Output the [X, Y] coordinate of the center of the cell containing the given text.  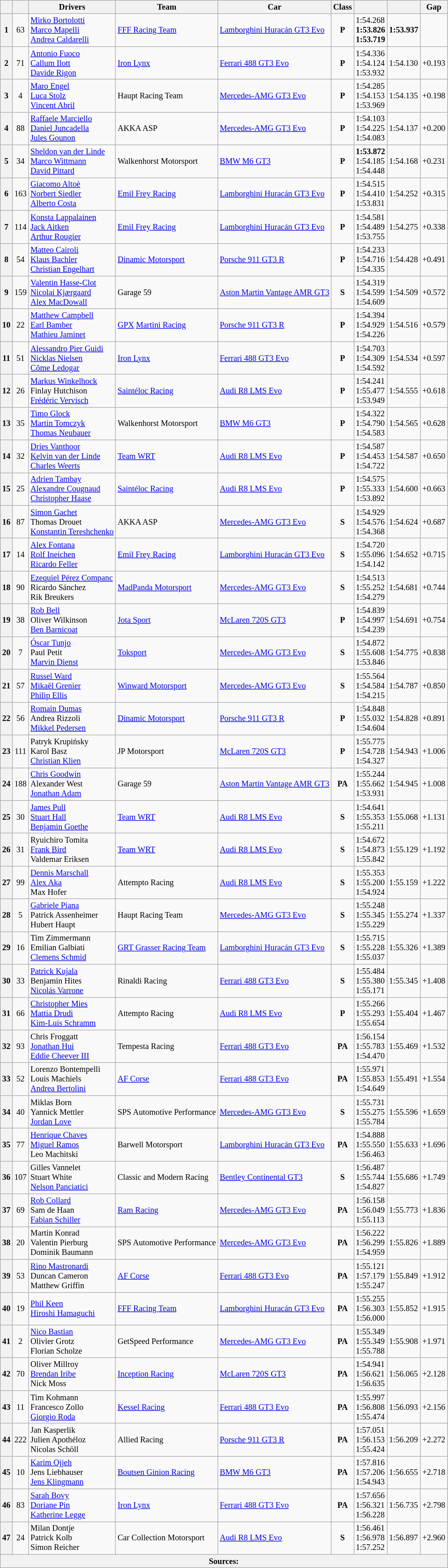
Winward Motorsport [167, 686]
1:54.565 [403, 424]
1:54.5151:54.4101:53.831 [370, 194]
111 [20, 751]
+2.156 [434, 1407]
1:54.168 [403, 161]
Maro Engel Luca Stolz Vincent Abril [72, 96]
37 [6, 1210]
+0.891 [434, 719]
Ram Racing [167, 1210]
28 [6, 915]
Gilles Vannelet Stuart White Nelson Panciatici [72, 1177]
44 [6, 1440]
1:56.4871:55.7441:54.827 [370, 1177]
54 [20, 260]
Classic and Modern Racing [167, 1177]
Markus Winkelhock Finlay Hutchison Frédéric Vervisch [72, 391]
Toksport [167, 653]
1:56.093 [403, 1407]
1:55.068 [403, 817]
29 [6, 948]
1:54.1031:54.2251:54.083 [370, 128]
1:55.491 [403, 1079]
Sheldon van der Linde Marco Wittmann David Pittard [72, 161]
1:54.509 [403, 292]
1:54.787 [403, 686]
+0.663 [434, 489]
Boutsen Ginion Racing [167, 1472]
1:54.8391:54.9971:54.239 [370, 620]
1:54.275 [403, 227]
57 [20, 686]
1:55.7151:55.2281:55.037 [370, 948]
1:55.2551:56.3031:56.000 [370, 1309]
Jan Kasperlik Julien Apothéloz Nicolas Schöll [72, 1440]
222 [20, 1440]
+1.008 [434, 784]
+1.971 [434, 1341]
Barwell Motorsport [167, 1144]
8 [6, 260]
Sources: [224, 1561]
Oliver Millroy Brendan Iribe Nick Moss [72, 1374]
1:54.5751:55.3331:53.892 [370, 489]
Rinaldi Racing [167, 981]
1:55.5641:54.5841:54.215 [370, 686]
+0.850 [434, 686]
1:54.652 [403, 554]
+0.491 [434, 260]
90 [20, 587]
Alessandro Pier Guidi Nicklas Nielsen Côme Ledogar [72, 358]
1:55.326 [403, 948]
Allied Racing [167, 1440]
42 [6, 1374]
1:54.600 [403, 489]
+1.532 [434, 1046]
+0.650 [434, 456]
Dennis Marschall Alex Aka Max Hofer [72, 882]
71 [20, 63]
1:56.065 [403, 1374]
1:55.773 [403, 1210]
1:56.655 [403, 1472]
1:54.3941:54.9291:54.226 [370, 325]
Dries Vanthoor Kelvin van der Linde Charles Weerts [72, 456]
Rob Bell Oliver Wilkinson Ben Barnicoat [72, 620]
1:54.3221:54.7901:54.583 [370, 424]
99 [20, 882]
1:55.7751:54.7281:54.327 [370, 751]
+1.696 [434, 1144]
Miklas Born Yannick Mettler Jordan Love [72, 1112]
1:54.6721:54.8731:55.842 [370, 849]
Car Collection Motorsport [167, 1538]
1:54.5871:54.4531:54.722 [370, 456]
+0.193 [434, 63]
+1.912 [434, 1276]
Sarah Bovy Doriane Pin Katherine Legge [72, 1505]
1:55.686 [403, 1177]
+1.659 [434, 1112]
Christopher Mies Mattia Drudi Kim-Luis Schramm [72, 1014]
1:55.274 [403, 915]
1:55.7311:55.2751:55.784 [370, 1112]
114 [20, 227]
+1.408 [434, 981]
1:54.2411:55.4771:53.949 [370, 391]
1:54.945 [403, 784]
53 [20, 1276]
1:54.8481:55.0321:54.604 [370, 719]
Tim Zimmermann Emilian Galbiati Clemens Schmid [72, 948]
51 [20, 358]
+1.389 [434, 948]
Team [167, 7]
Mirko Bortolotti Marco Mapelli Andrea Caldarelli [72, 30]
Konsta Lappalainen Jack Aitken Arthur Rougier [72, 227]
13 [6, 424]
+2.272 [434, 1440]
1:54.2851:54.1531:53.969 [370, 96]
Raffaele Marciello Daniel Juncadella Jules Gounon [72, 128]
47 [6, 1538]
+1.006 [434, 751]
41 [6, 1341]
1:56.209 [403, 1440]
52 [20, 1079]
+2.960 [434, 1538]
1:55.9971:56.8081:55.474 [370, 1407]
23 [6, 751]
1:57.6561:56.3211:56.228 [370, 1505]
159 [20, 292]
1:54.135 [403, 96]
Simon Gachet Thomas Drouet Konstantin Tereshchenko [72, 522]
+0.597 [434, 358]
Antonio Fuoco Callum Ilott Davide Rigon [72, 63]
93 [20, 1046]
+0.687 [434, 522]
188 [20, 784]
+0.231 [434, 161]
Phil Keen Hiroshi Hamaguchi [72, 1309]
Gap [434, 7]
1:54.137 [403, 128]
88 [20, 128]
+1.337 [434, 915]
1:54.7201:55.0961:54.142 [370, 554]
+0.198 [434, 96]
1:55.908 [403, 1341]
46 [6, 1505]
+0.338 [434, 227]
6 [6, 194]
17 [6, 554]
Chris Froggatt Jonathan Hui Eddie Cheever III [72, 1046]
MadPanda Motorsport [167, 587]
1:55.129 [403, 849]
+2.128 [434, 1374]
Tempesta Racing [167, 1046]
Rob Collard Sam de Haan Fabian Schiller [72, 1210]
163 [20, 194]
Drivers [72, 7]
63 [20, 30]
Patrick Kujala Benjamin Hites Nicolás Varrone [72, 981]
+0.744 [434, 587]
70 [20, 1374]
15 [6, 489]
1:56.1541:55.7831:54.470 [370, 1046]
1:56.1581:56.0491:55.113 [370, 1210]
Milan Dontje Patrick Kolb Simon Reicher [72, 1538]
83 [20, 1505]
1:54.3361:54.1241:53.932 [370, 63]
1:54.9411:56.6211:56.635 [370, 1374]
1:55.2441:55.6621:53.931 [370, 784]
Ryuichiro Tomita Frank Bird Valdemar Eriksen [72, 849]
+1.222 [434, 882]
1:54.7031:54.3091:54.592 [370, 358]
+0.754 [434, 620]
1:54.428 [403, 260]
+2.798 [434, 1505]
3 [6, 96]
Rino Mastronardi Duncan Cameron Matthew Griffin [72, 1276]
12 [6, 391]
Tim Kohmann Francesco Zollo Giorgio Roda [72, 1407]
1:54.2681:53.8261:53.719 [370, 30]
Patryk Krupińsky Karol Basz Christian Klien [72, 751]
1:55.2661:55.2931:55.654 [370, 1014]
1:57.0511:56.1531:55.424 [370, 1440]
1:56.735 [403, 1505]
1:53.937 [403, 30]
9 [6, 292]
Henrique Chaves Miguel Ramos Leo Machitski [72, 1144]
1:55.633 [403, 1144]
JP Motorsport [167, 751]
Class [342, 7]
1:54.8881:55.5501:56.463 [370, 1144]
Russel Ward Mikaël Grenier Philip Ellis [72, 686]
1:54.691 [403, 620]
1 [6, 30]
1:56.897 [403, 1538]
+0.315 [434, 194]
18 [6, 587]
77 [20, 1144]
1:54.252 [403, 194]
1:55.596 [403, 1112]
Romain Dumas Andrea Rizzoli Mikkel Pedersen [72, 719]
1:54.555 [403, 391]
Gabriele Piana Patrick Assenheimer Hubert Haupt [72, 915]
107 [20, 1177]
1:56.4611:56.9781:57.252 [370, 1538]
Ezequiel Pérez Companc Ricardo Sánchez Rik Breukers [72, 587]
GPX Martini Racing [167, 325]
1:54.681 [403, 587]
36 [6, 1177]
1:53.8721:54.1851:54.448 [370, 161]
56 [20, 719]
+1.836 [434, 1210]
Jota Sport [167, 620]
1:55.404 [403, 1014]
1:54.775 [403, 653]
+1.749 [434, 1177]
1:55.345 [403, 981]
+1.131 [434, 817]
1:54.624 [403, 522]
Inception Racing [167, 1374]
1:55.2481:55.3451:55.229 [370, 915]
+0.618 [434, 391]
+0.838 [434, 653]
1:56.2221:56.2991:54.959 [370, 1243]
Giacomo Altoè Norbert Siedler Alberto Costa [72, 194]
1:55.159 [403, 882]
James Pull Stuart Hall Benjamin Goethe [72, 817]
Chris Goodwin Alexander West Jonathan Adam [72, 784]
69 [20, 1210]
1:54.8721:55.6081:53.846 [370, 653]
1:54.5131:55.2521:54.279 [370, 587]
Kessel Racing [167, 1407]
1:55.852 [403, 1309]
Martin Konrad Valentin Pierburg Dominik Baumann [72, 1243]
Adrien Tambay Alexandre Cougnaud Christopher Haase [72, 489]
Bentley Continental GT3 [274, 1177]
1:54.3191:54.5991:54.609 [370, 292]
1:55.3491:55.3491:55.788 [370, 1341]
21 [6, 686]
1:54.2331:54.7161:54.335 [370, 260]
1:54.534 [403, 358]
27 [6, 882]
Valentin Hasse-Clot Nicolai Kjærgaard Alex MacDowall [72, 292]
1:54.130 [403, 63]
66 [20, 1014]
1:55.4841:55.3801:55.171 [370, 981]
1:54.587 [403, 456]
GRT Grasser Racing Team [167, 948]
+1.915 [434, 1309]
+2.718 [434, 1472]
Alex Fontana Rolf Ineichen Ricardo Feller [72, 554]
Car [274, 7]
+1.889 [434, 1243]
+0.715 [434, 554]
+1.192 [434, 849]
Karim Ojjeh Jens Liebhauser Jens Klingmann [72, 1472]
43 [6, 1407]
1:54.5811:54.4891:53.755 [370, 227]
Matteo Cairoli Klaus Bachler Christian Engelhart [72, 260]
1:55.3531:55.2001:54.924 [370, 882]
Óscar Tunjo Paul Petit Marvin Dienst [72, 653]
1:54.9291:54.5761:54.368 [370, 522]
+1.467 [434, 1014]
Matthew Campbell Earl Bamber Mathieu Jaminet [72, 325]
39 [6, 1276]
1:54.6411:55.3531:55.211 [370, 817]
+1.554 [434, 1079]
1:54.828 [403, 719]
1:55.849 [403, 1276]
1:54.943 [403, 751]
45 [6, 1472]
+0.628 [434, 424]
Timo Glock Martin Tomczyk Thomas Neubauer [72, 424]
1:57.8161:57.2061:54.943 [370, 1472]
87 [20, 522]
Lorenzo Bontempelli Louis Machiels Andrea Bertolini [72, 1079]
1:55.1211:57.1791:55.247 [370, 1276]
Nico Bastian Olivier Grotz Florian Scholze [72, 1341]
+0.579 [434, 325]
1:55.469 [403, 1046]
+0.200 [434, 128]
+0.572 [434, 292]
1:55.9711:55.8531:54.649 [370, 1079]
1:54.516 [403, 325]
1:55.826 [403, 1243]
GetSpeed Performance [167, 1341]
